Provide the (X, Y) coordinate of the cell's center where the given text is located.  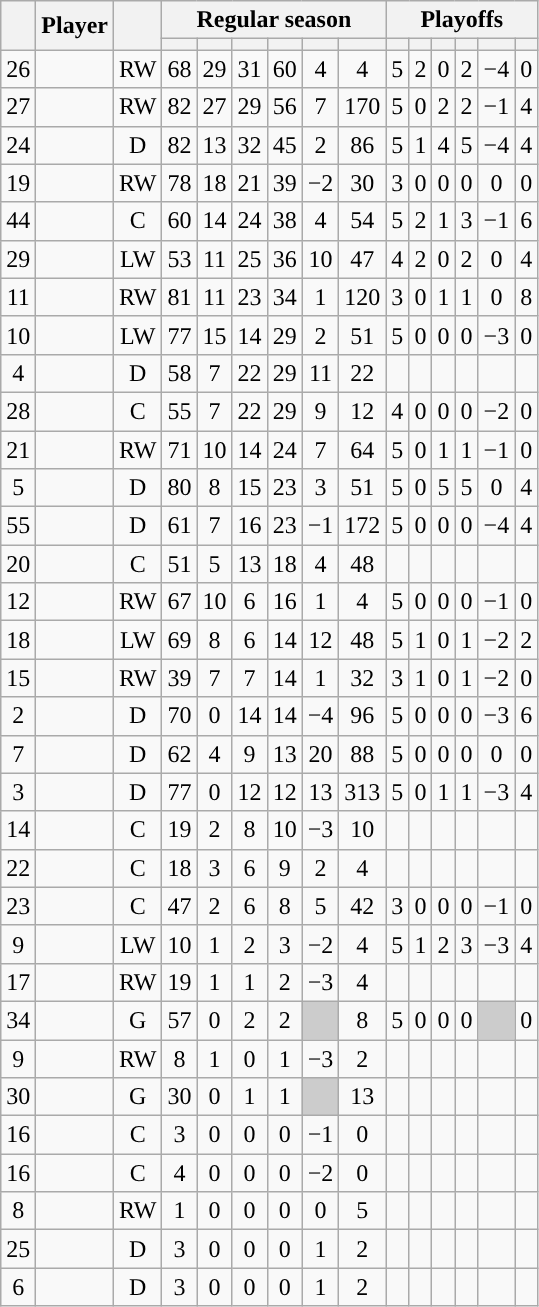
28 (18, 411)
62 (180, 754)
56 (284, 107)
96 (362, 716)
57 (180, 1020)
170 (362, 107)
80 (180, 488)
Player (75, 26)
69 (180, 640)
53 (180, 259)
42 (362, 906)
313 (362, 792)
81 (180, 297)
54 (362, 221)
86 (362, 145)
71 (180, 449)
38 (284, 221)
45 (284, 145)
Playoffs (462, 20)
31 (250, 69)
70 (180, 716)
17 (18, 982)
172 (362, 526)
88 (362, 754)
67 (180, 602)
58 (180, 373)
120 (362, 297)
78 (180, 183)
68 (180, 69)
26 (18, 69)
64 (362, 449)
61 (180, 526)
36 (284, 259)
44 (18, 221)
Regular season (274, 20)
